Pinpoint the cell where the given text exists, returning its [X, Y] midpoint coordinate. 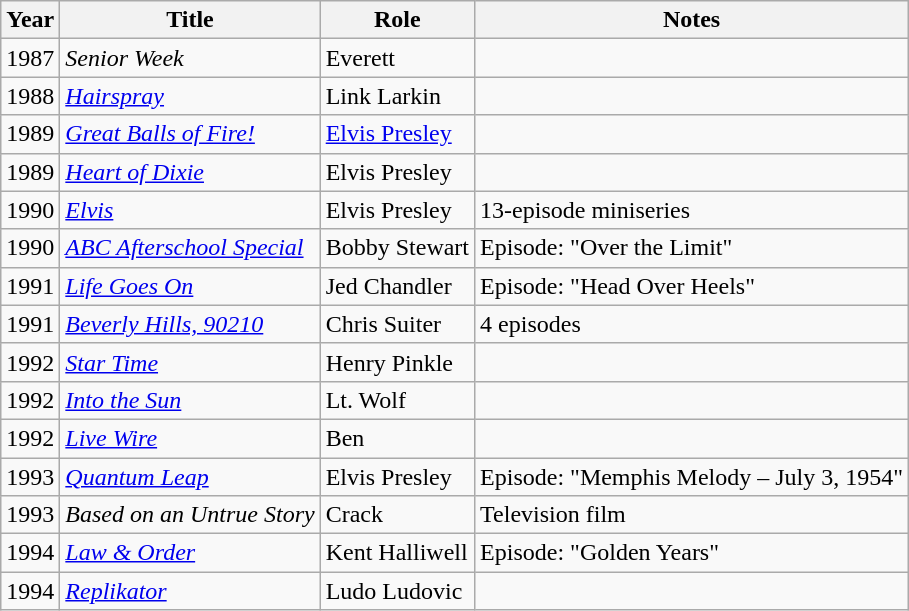
Hairspray [190, 96]
Into the Sun [190, 400]
Henry Pinkle [397, 362]
1988 [30, 96]
4 episodes [692, 324]
Television film [692, 515]
Link Larkin [397, 96]
Notes [692, 20]
Based on an Untrue Story [190, 515]
Title [190, 20]
Episode: "Head Over Heels" [692, 286]
Role [397, 20]
13-episode miniseries [692, 210]
Jed Chandler [397, 286]
Law & Order [190, 553]
Ben [397, 438]
Star Time [190, 362]
Elvis [190, 210]
Heart of Dixie [190, 172]
Everett [397, 58]
Ludo Ludovic [397, 591]
Great Balls of Fire! [190, 134]
Episode: "Memphis Melody – July 3, 1954" [692, 477]
Replikator [190, 591]
Year [30, 20]
Bobby Stewart [397, 248]
Kent Halliwell [397, 553]
Lt. Wolf [397, 400]
Beverly Hills, 90210 [190, 324]
Senior Week [190, 58]
Live Wire [190, 438]
Quantum Leap [190, 477]
Chris Suiter [397, 324]
Crack [397, 515]
Life Goes On [190, 286]
Episode: "Golden Years" [692, 553]
1987 [30, 58]
Episode: "Over the Limit" [692, 248]
ABC Afterschool Special [190, 248]
